Find where the given text appears and provide that cell's center as [x, y] coordinate. 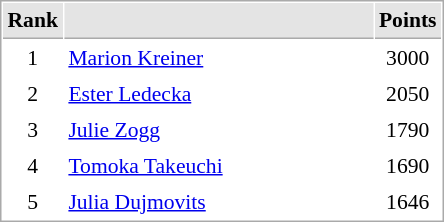
Julie Zogg [218, 129]
3 [32, 129]
Julia Dujmovits [218, 201]
5 [32, 201]
2050 [408, 93]
1690 [408, 165]
Tomoka Takeuchi [218, 165]
1790 [408, 129]
1646 [408, 201]
4 [32, 165]
Ester Ledecka [218, 93]
Points [408, 21]
2 [32, 93]
Marion Kreiner [218, 57]
Rank [32, 21]
1 [32, 57]
3000 [408, 57]
